Pinpoint the cell where the given text exists, returning its (X, Y) midpoint coordinate. 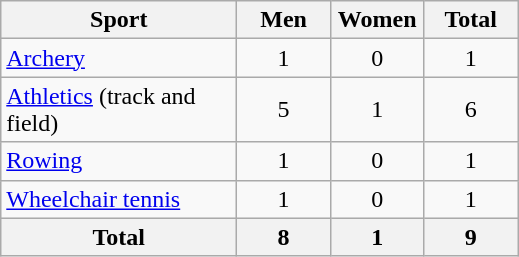
8 (284, 237)
6 (471, 110)
Athletics (track and field) (119, 110)
Rowing (119, 161)
Archery (119, 58)
5 (284, 110)
Women (377, 20)
Sport (119, 20)
9 (471, 237)
Wheelchair tennis (119, 199)
Men (284, 20)
